Identify which cell holds the provided text, then report its (X, Y) central coordinate. 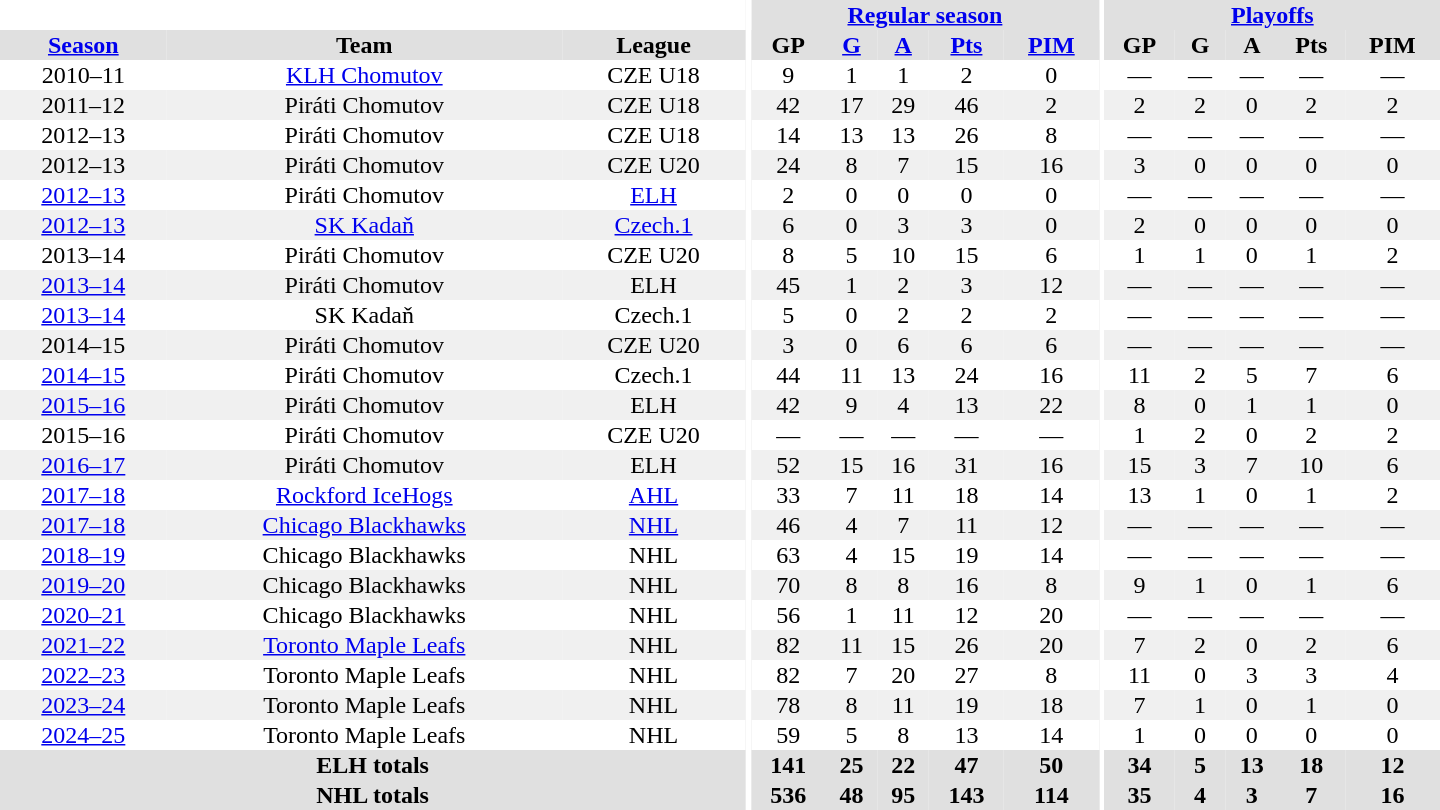
48 (852, 795)
2019–20 (84, 585)
63 (788, 555)
70 (788, 585)
52 (788, 465)
56 (788, 615)
Rockford IceHogs (364, 495)
44 (788, 375)
33 (788, 495)
536 (788, 795)
2010–11 (84, 75)
50 (1052, 765)
95 (903, 795)
2023–24 (84, 705)
Season (84, 45)
78 (788, 705)
45 (788, 285)
KLH Chomutov (364, 75)
2011–12 (84, 105)
25 (852, 765)
2018–19 (84, 555)
NHL totals (372, 795)
2016–17 (84, 465)
2021–22 (84, 645)
29 (903, 105)
2020–21 (84, 615)
114 (1052, 795)
35 (1140, 795)
47 (966, 765)
27 (966, 675)
34 (1140, 765)
ELH totals (372, 765)
143 (966, 795)
31 (966, 465)
Regular season (925, 15)
17 (852, 105)
AHL (654, 495)
59 (788, 735)
Playoffs (1272, 15)
League (654, 45)
2024–25 (84, 735)
2022–23 (84, 675)
141 (788, 765)
Team (364, 45)
